Identify which cell holds the provided text, then report its [X, Y] central coordinate. 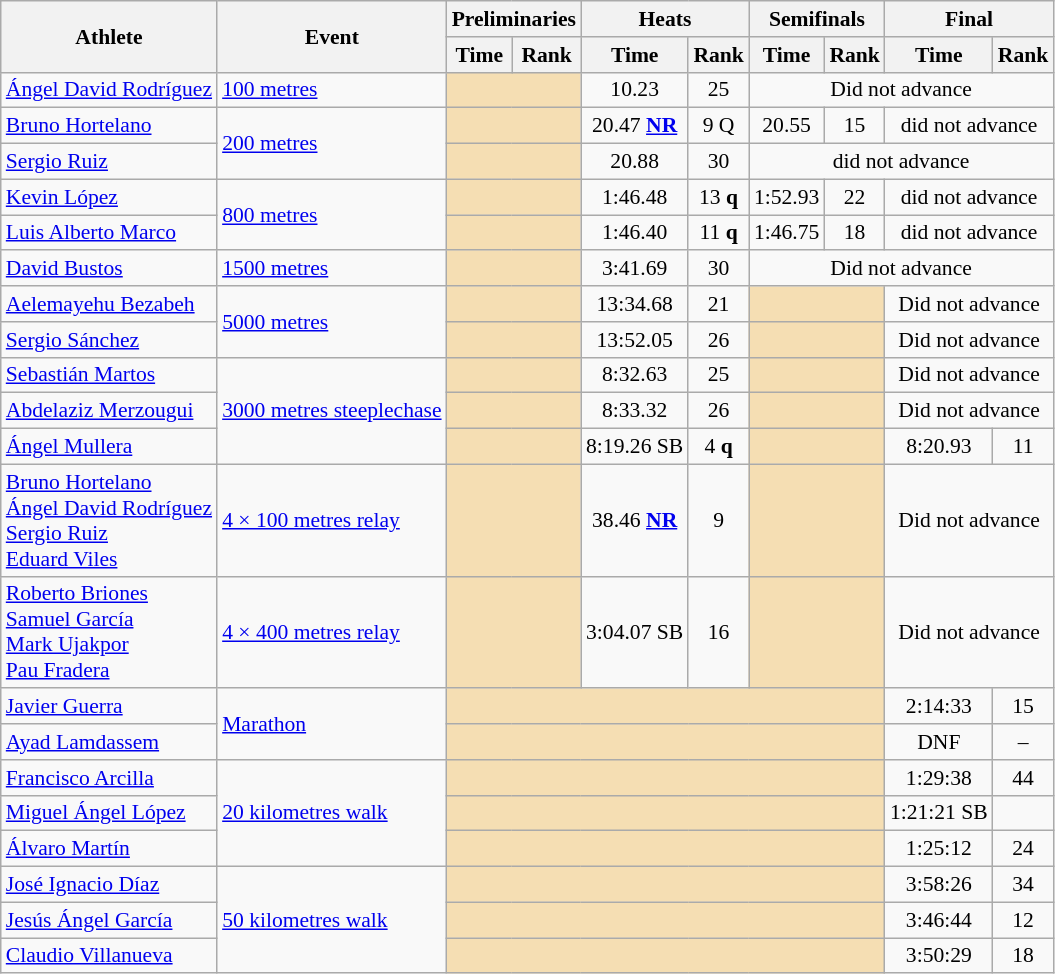
8:20.93 [939, 447]
Athlete [109, 36]
Álvaro Martín [109, 849]
Claudio Villanueva [109, 956]
20 kilometres walk [332, 814]
12 [1024, 920]
Sergio Ruiz [109, 162]
Abdelaziz Merzougui [109, 411]
– [1024, 742]
13 q [718, 197]
13:52.05 [634, 340]
1:25:12 [939, 849]
Ángel Mullera [109, 447]
Marathon [332, 724]
Sergio Sánchez [109, 340]
8:19.26 SB [634, 447]
16 [718, 632]
9 [718, 520]
Ángel David Rodríguez [109, 90]
Jesús Ángel García [109, 920]
8:33.32 [634, 411]
10.23 [634, 90]
22 [854, 197]
20.88 [634, 162]
11 [1024, 447]
24 [1024, 849]
Francisco Arcilla [109, 778]
4 × 400 metres relay [332, 632]
Miguel Ángel López [109, 813]
13:34.68 [634, 304]
44 [1024, 778]
3:04.07 SB [634, 632]
DNF [939, 742]
Roberto BrionesSamuel GarcíaMark UjakporPau Fradera [109, 632]
3:41.69 [634, 269]
1:21:21 SB [939, 813]
8:32.63 [634, 375]
Kevin López [109, 197]
2:14:33 [939, 707]
Final [969, 19]
1:46.48 [634, 197]
20.47 NR [634, 126]
200 metres [332, 144]
38.46 NR [634, 520]
20.55 [786, 126]
Ayad Lamdassem [109, 742]
3:50:29 [939, 956]
1:29:38 [939, 778]
Preliminaries [514, 19]
21 [718, 304]
Semifinals [817, 19]
1:46.75 [786, 233]
50 kilometres walk [332, 920]
Javier Guerra [109, 707]
Sebastián Martos [109, 375]
José Ignacio Díaz [109, 885]
4 × 100 metres relay [332, 520]
4 q [718, 447]
David Bustos [109, 269]
1500 metres [332, 269]
Event [332, 36]
Luis Alberto Marco [109, 233]
Bruno HortelanoÁngel David RodríguezSergio RuizEduard Viles [109, 520]
100 metres [332, 90]
3:46:44 [939, 920]
3:58:26 [939, 885]
Heats [665, 19]
11 q [718, 233]
Bruno Hortelano [109, 126]
5000 metres [332, 322]
800 metres [332, 214]
1:52.93 [786, 197]
34 [1024, 885]
1:46.40 [634, 233]
9 Q [718, 126]
Aelemayehu Bezabeh [109, 304]
3000 metres steeplechase [332, 410]
